For the text-containing cell, return its midpoint in [X, Y] coordinate format. 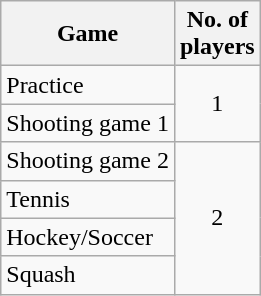
Game [88, 34]
Practice [88, 85]
Tennis [88, 199]
Hockey/Soccer [88, 237]
No. ofplayers [217, 34]
Shooting game 2 [88, 161]
Squash [88, 275]
2 [217, 218]
1 [217, 104]
Shooting game 1 [88, 123]
